Scan for the cell matching the given text and deliver its [x, y] coordinate at center. 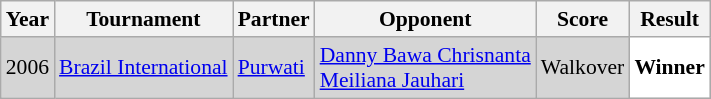
Tournament [144, 19]
Danny Bawa Chrisnanta Meiliana Jauhari [426, 68]
Result [670, 19]
Opponent [426, 19]
Brazil International [144, 68]
Partner [274, 19]
Purwati [274, 68]
Walkover [583, 68]
2006 [28, 68]
Year [28, 19]
Score [583, 19]
Winner [670, 68]
